Determine the [X, Y] coordinate at the center of the cell enclosing the given text.  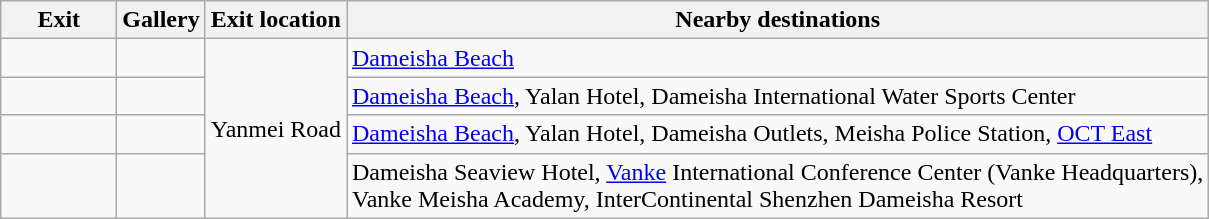
Dameisha Seaview Hotel, Vanke International Conference Center (Vanke Headquarters),Vanke Meisha Academy, InterContinental Shenzhen Dameisha Resort [777, 186]
Gallery [161, 20]
Dameisha Beach, Yalan Hotel, Dameisha Outlets, Meisha Police Station, OCT East [777, 134]
Nearby destinations [777, 20]
Dameisha Beach [777, 58]
Yanmei Road [276, 128]
Exit [59, 20]
Exit location [276, 20]
Dameisha Beach, Yalan Hotel, Dameisha International Water Sports Center [777, 96]
